Find where the given text appears and provide that cell's center as [X, Y] coordinate. 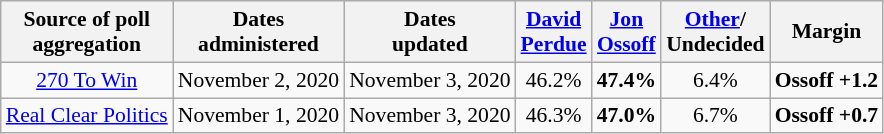
46.2% [554, 80]
Dates updated [430, 32]
270 To Win [87, 80]
47.4% [626, 80]
Source of pollaggregation [87, 32]
Real Clear Politics [87, 116]
47.0% [626, 116]
Other/Undecided [715, 32]
JonOssoff [626, 32]
6.4% [715, 80]
November 2, 2020 [258, 80]
Margin [827, 32]
November 1, 2020 [258, 116]
Dates administered [258, 32]
6.7% [715, 116]
46.3% [554, 116]
Ossoff +0.7 [827, 116]
DavidPerdue [554, 32]
Ossoff +1.2 [827, 80]
